Return [X, Y] of the center of cell containing provided text 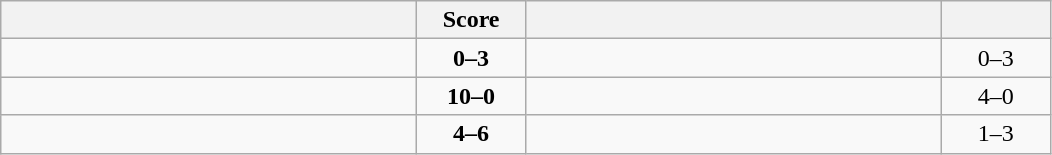
10–0 [472, 96]
1–3 [996, 134]
4–0 [996, 96]
4–6 [472, 134]
Score [472, 20]
